Identify which cell holds the provided text, then report its [x, y] central coordinate. 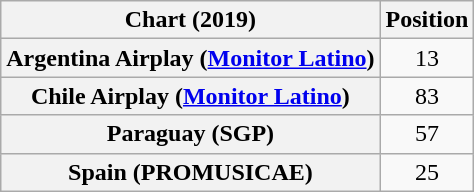
Argentina Airplay (Monitor Latino) [190, 58]
Paraguay (SGP) [190, 134]
83 [427, 96]
13 [427, 58]
Spain (PROMUSICAE) [190, 172]
25 [427, 172]
Chart (2019) [190, 20]
57 [427, 134]
Position [427, 20]
Chile Airplay (Monitor Latino) [190, 96]
